Output the [X, Y] coordinate of the center of the cell containing the given text.  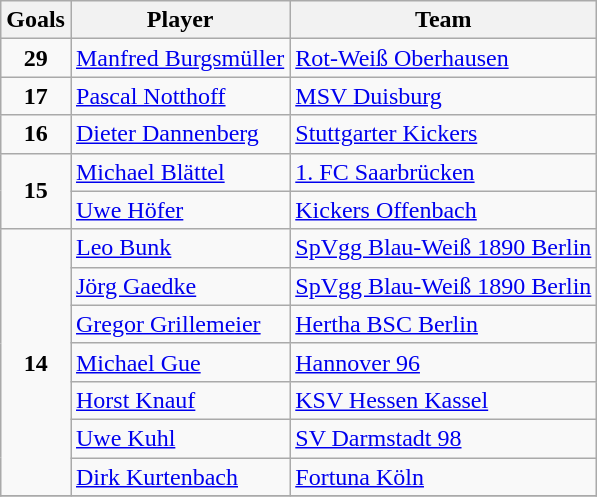
Michael Gue [180, 362]
15 [36, 191]
Jörg Gaedke [180, 286]
Team [444, 20]
14 [36, 362]
1. FC Saarbrücken [444, 172]
29 [36, 58]
Horst Knauf [180, 400]
17 [36, 96]
16 [36, 134]
Uwe Kuhl [180, 438]
Rot-Weiß Oberhausen [444, 58]
Pascal Notthoff [180, 96]
Goals [36, 20]
Hannover 96 [444, 362]
Gregor Grillemeier [180, 324]
Uwe Höfer [180, 210]
SV Darmstadt 98 [444, 438]
KSV Hessen Kassel [444, 400]
Leo Bunk [180, 248]
Hertha BSC Berlin [444, 324]
Manfred Burgsmüller [180, 58]
Fortuna Köln [444, 477]
Kickers Offenbach [444, 210]
Michael Blättel [180, 172]
Dieter Dannenberg [180, 134]
Stuttgarter Kickers [444, 134]
MSV Duisburg [444, 96]
Player [180, 20]
Dirk Kurtenbach [180, 477]
